Search for the cell housing the specified text and yield its (X, Y) center coordinate. 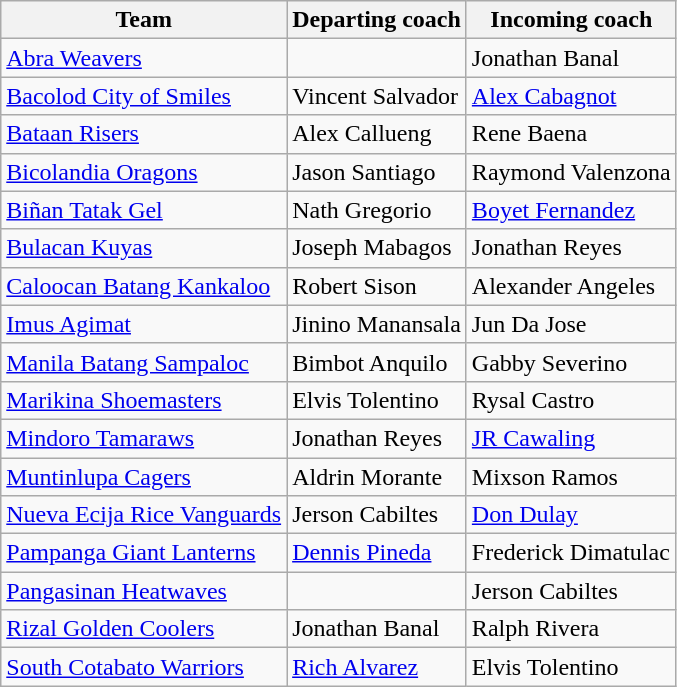
Abra Weavers (144, 58)
Alex Callueng (377, 134)
Alex Cabagnot (571, 96)
Pangasinan Heatwaves (144, 591)
Bataan Risers (144, 134)
JR Cawaling (571, 438)
Jun Da Jose (571, 324)
Rene Baena (571, 134)
Bimbot Anquilo (377, 362)
Ralph Rivera (571, 629)
South Cotabato Warriors (144, 667)
Imus Agimat (144, 324)
Frederick Dimatulac (571, 553)
Pampanga Giant Lanterns (144, 553)
Boyet Fernandez (571, 210)
Don Dulay (571, 515)
Rich Alvarez (377, 667)
Caloocan Batang Kankaloo (144, 286)
Rysal Castro (571, 400)
Vincent Salvador (377, 96)
Bicolandia Oragons (144, 172)
Biñan Tatak Gel (144, 210)
Bacolod City of Smiles (144, 96)
Joseph Mabagos (377, 248)
Alexander Angeles (571, 286)
Jason Santiago (377, 172)
Bulacan Kuyas (144, 248)
Jinino Manansala (377, 324)
Marikina Shoemasters (144, 400)
Mixson Ramos (571, 477)
Team (144, 20)
Robert Sison (377, 286)
Muntinlupa Cagers (144, 477)
Departing coach (377, 20)
Nueva Ecija Rice Vanguards (144, 515)
Manila Batang Sampaloc (144, 362)
Incoming coach (571, 20)
Dennis Pineda (377, 553)
Mindoro Tamaraws (144, 438)
Rizal Golden Coolers (144, 629)
Gabby Severino (571, 362)
Raymond Valenzona (571, 172)
Nath Gregorio (377, 210)
Aldrin Morante (377, 477)
